From the cell containing the given text, extract its center point as [x, y] coordinate. 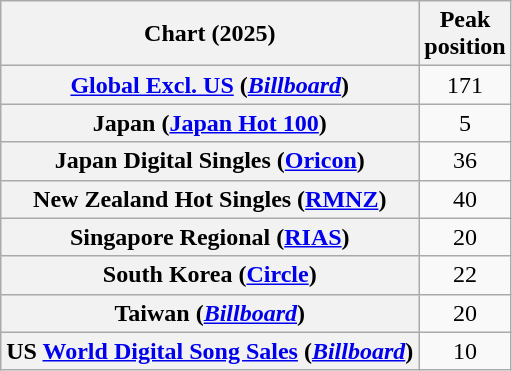
New Zealand Hot Singles (RMNZ) [210, 199]
40 [465, 199]
Chart (2025) [210, 34]
22 [465, 275]
Japan (Japan Hot 100) [210, 123]
Taiwan (Billboard) [210, 313]
US World Digital Song Sales (Billboard) [210, 351]
10 [465, 351]
South Korea (Circle) [210, 275]
Peakposition [465, 34]
36 [465, 161]
Japan Digital Singles (Oricon) [210, 161]
Singapore Regional (RIAS) [210, 237]
171 [465, 85]
5 [465, 123]
Global Excl. US (Billboard) [210, 85]
